Return [X, Y] of the center of cell containing provided text 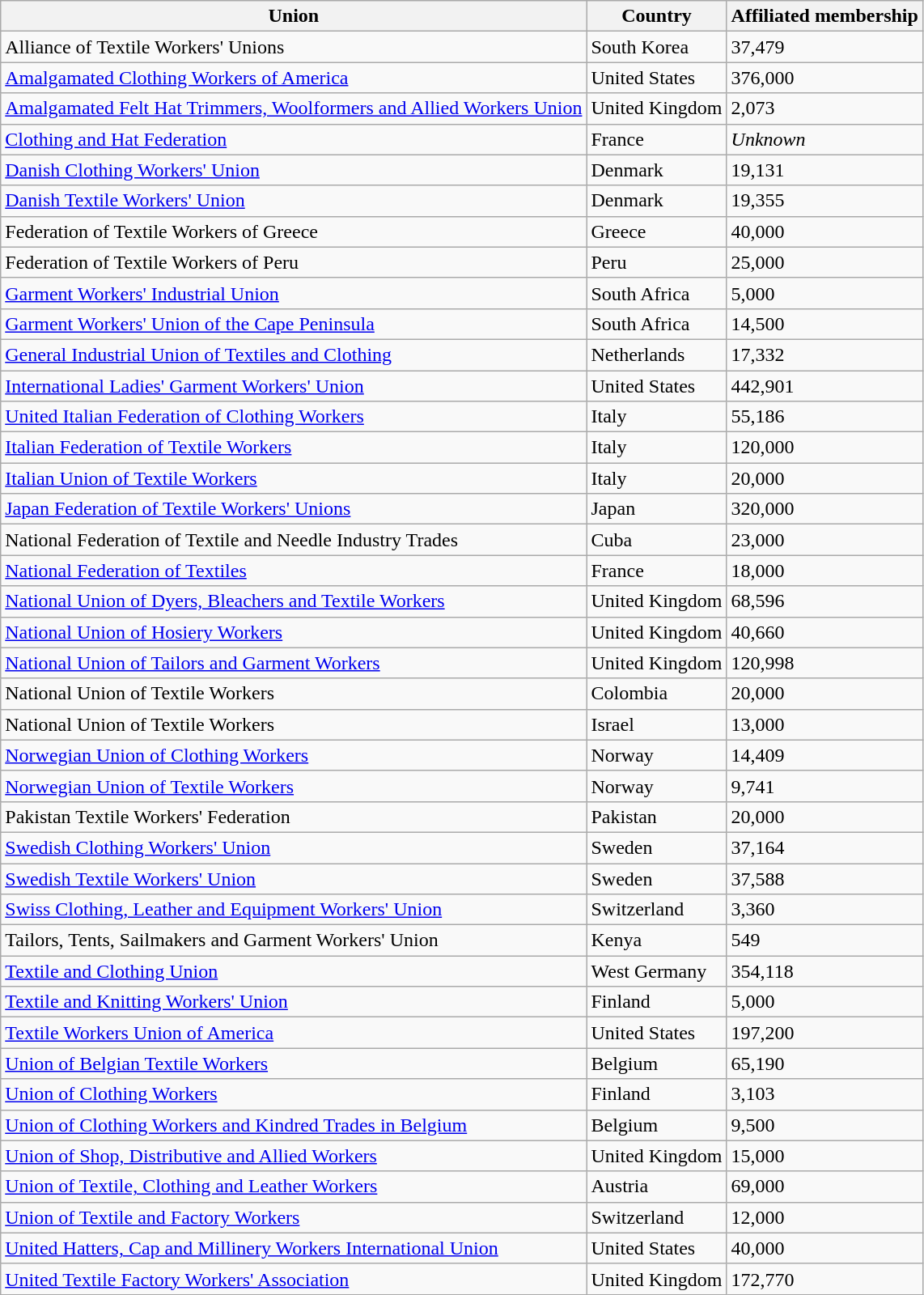
Union of Clothing Workers [294, 1094]
Kenya [657, 940]
40,660 [824, 632]
Alliance of Textile Workers' Unions [294, 47]
68,596 [824, 601]
General Industrial Union of Textiles and Clothing [294, 355]
23,000 [824, 540]
National Federation of Textile and Needle Industry Trades [294, 540]
Federation of Textile Workers of Greece [294, 231]
9,500 [824, 1125]
2,073 [824, 108]
Netherlands [657, 355]
19,355 [824, 201]
Amalgamated Clothing Workers of America [294, 78]
Unknown [824, 139]
Austria [657, 1187]
Textile Workers Union of America [294, 1033]
Japan Federation of Textile Workers' Unions [294, 509]
3,360 [824, 910]
National Union of Dyers, Bleachers and Textile Workers [294, 601]
442,901 [824, 386]
Union of Clothing Workers and Kindred Trades in Belgium [294, 1125]
13,000 [824, 724]
376,000 [824, 78]
Garment Workers' Industrial Union [294, 293]
West Germany [657, 971]
South Korea [657, 47]
Amalgamated Felt Hat Trimmers, Woolformers and Allied Workers Union [294, 108]
37,479 [824, 47]
United Hatters, Cap and Millinery Workers International Union [294, 1248]
197,200 [824, 1033]
12,000 [824, 1217]
United Textile Factory Workers' Association [294, 1279]
3,103 [824, 1094]
Union of Textile, Clothing and Leather Workers [294, 1187]
Japan [657, 509]
Country [657, 16]
National Union of Tailors and Garment Workers [294, 663]
Clothing and Hat Federation [294, 139]
Danish Textile Workers' Union [294, 201]
15,000 [824, 1156]
Textile and Knitting Workers' Union [294, 1002]
17,332 [824, 355]
Danish Clothing Workers' Union [294, 170]
19,131 [824, 170]
Colombia [657, 694]
Union of Belgian Textile Workers [294, 1064]
Swiss Clothing, Leather and Equipment Workers' Union [294, 910]
United Italian Federation of Clothing Workers [294, 417]
120,000 [824, 448]
Tailors, Tents, Sailmakers and Garment Workers' Union [294, 940]
International Ladies' Garment Workers' Union [294, 386]
18,000 [824, 571]
National Federation of Textiles [294, 571]
320,000 [824, 509]
Affiliated membership [824, 16]
Greece [657, 231]
172,770 [824, 1279]
Union of Shop, Distributive and Allied Workers [294, 1156]
Cuba [657, 540]
549 [824, 940]
Federation of Textile Workers of Peru [294, 262]
14,500 [824, 324]
Swedish Clothing Workers' Union [294, 847]
65,190 [824, 1064]
Italian Union of Textile Workers [294, 478]
Italian Federation of Textile Workers [294, 448]
37,164 [824, 847]
Pakistan [657, 817]
Union [294, 16]
National Union of Hosiery Workers [294, 632]
55,186 [824, 417]
120,998 [824, 663]
69,000 [824, 1187]
Union of Textile and Factory Workers [294, 1217]
Pakistan Textile Workers' Federation [294, 817]
25,000 [824, 262]
Norwegian Union of Clothing Workers [294, 755]
Norwegian Union of Textile Workers [294, 786]
9,741 [824, 786]
Garment Workers' Union of the Cape Peninsula [294, 324]
14,409 [824, 755]
Textile and Clothing Union [294, 971]
Swedish Textile Workers' Union [294, 878]
Peru [657, 262]
Israel [657, 724]
354,118 [824, 971]
37,588 [824, 878]
